Search for the cell housing the specified text and yield its [X, Y] center coordinate. 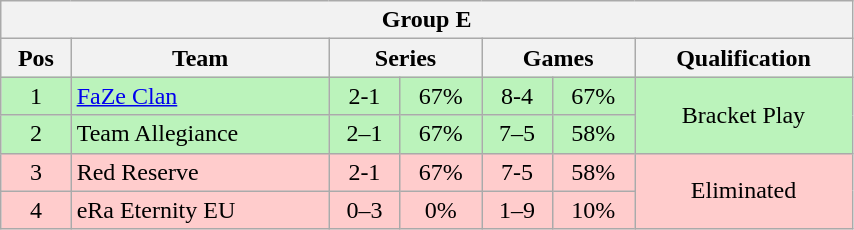
Qualification [743, 58]
Group E [427, 20]
Eliminated [743, 191]
7–5 [517, 134]
2 [36, 134]
Series [406, 58]
7-5 [517, 172]
3 [36, 172]
10% [593, 210]
4 [36, 210]
0–3 [364, 210]
Team [200, 58]
Pos [36, 58]
eRa Eternity EU [200, 210]
FaZe Clan [200, 96]
0% [441, 210]
1–9 [517, 210]
1 [36, 96]
Bracket Play [743, 115]
Red Reserve [200, 172]
2–1 [364, 134]
Games [558, 58]
Team Allegiance [200, 134]
8-4 [517, 96]
